Return the [X, Y] coordinate for the center point of the cell that contains the specified text.  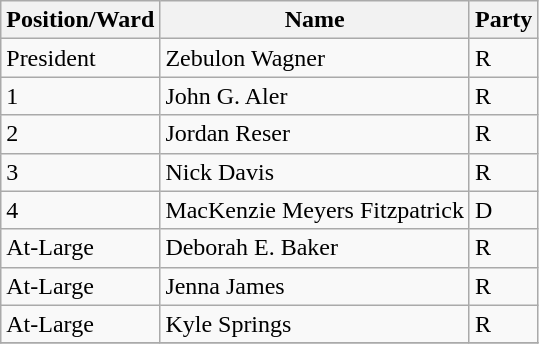
3 [80, 172]
President [80, 58]
Position/Ward [80, 20]
Kyle Springs [315, 324]
Name [315, 20]
MacKenzie Meyers Fitzpatrick [315, 210]
John G. Aler [315, 96]
Jenna James [315, 286]
2 [80, 134]
Nick Davis [315, 172]
4 [80, 210]
Jordan Reser [315, 134]
Zebulon Wagner [315, 58]
D [503, 210]
Deborah E. Baker [315, 248]
Party [503, 20]
1 [80, 96]
